Return the (x, y) coordinate for the center point of the cell that contains the specified text.  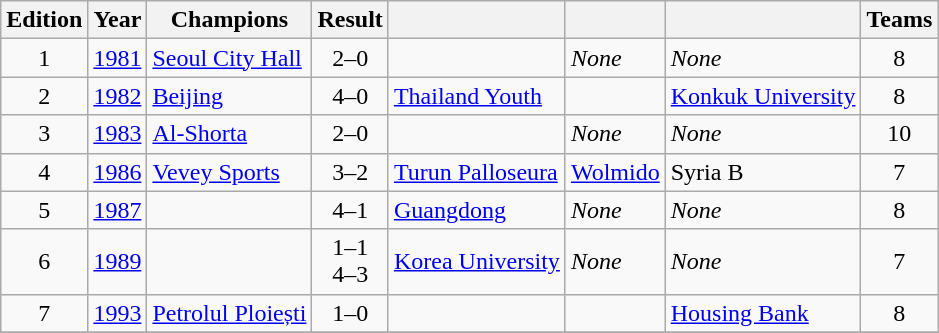
Thailand Youth (476, 96)
5 (44, 210)
Turun Palloseura (476, 172)
1987 (118, 210)
3–2 (350, 172)
Korea University (476, 262)
1989 (118, 262)
Syria B (763, 172)
Konkuk University (763, 96)
Wolmido (615, 172)
1–1 4–3 (350, 262)
1981 (118, 58)
3 (44, 134)
1–0 (350, 313)
2 (44, 96)
Al-Shorta (230, 134)
1 (44, 58)
Edition (44, 20)
Vevey Sports (230, 172)
1993 (118, 313)
Champions (230, 20)
6 (44, 262)
1986 (118, 172)
Housing Bank (763, 313)
4–1 (350, 210)
4–0 (350, 96)
1982 (118, 96)
Beijing (230, 96)
Result (350, 20)
1983 (118, 134)
Seoul City Hall (230, 58)
Teams (900, 20)
Guangdong (476, 210)
Year (118, 20)
4 (44, 172)
Petrolul Ploiești (230, 313)
10 (900, 134)
